Extract the [X, Y] coordinate from the center of the cell holding the provided text.  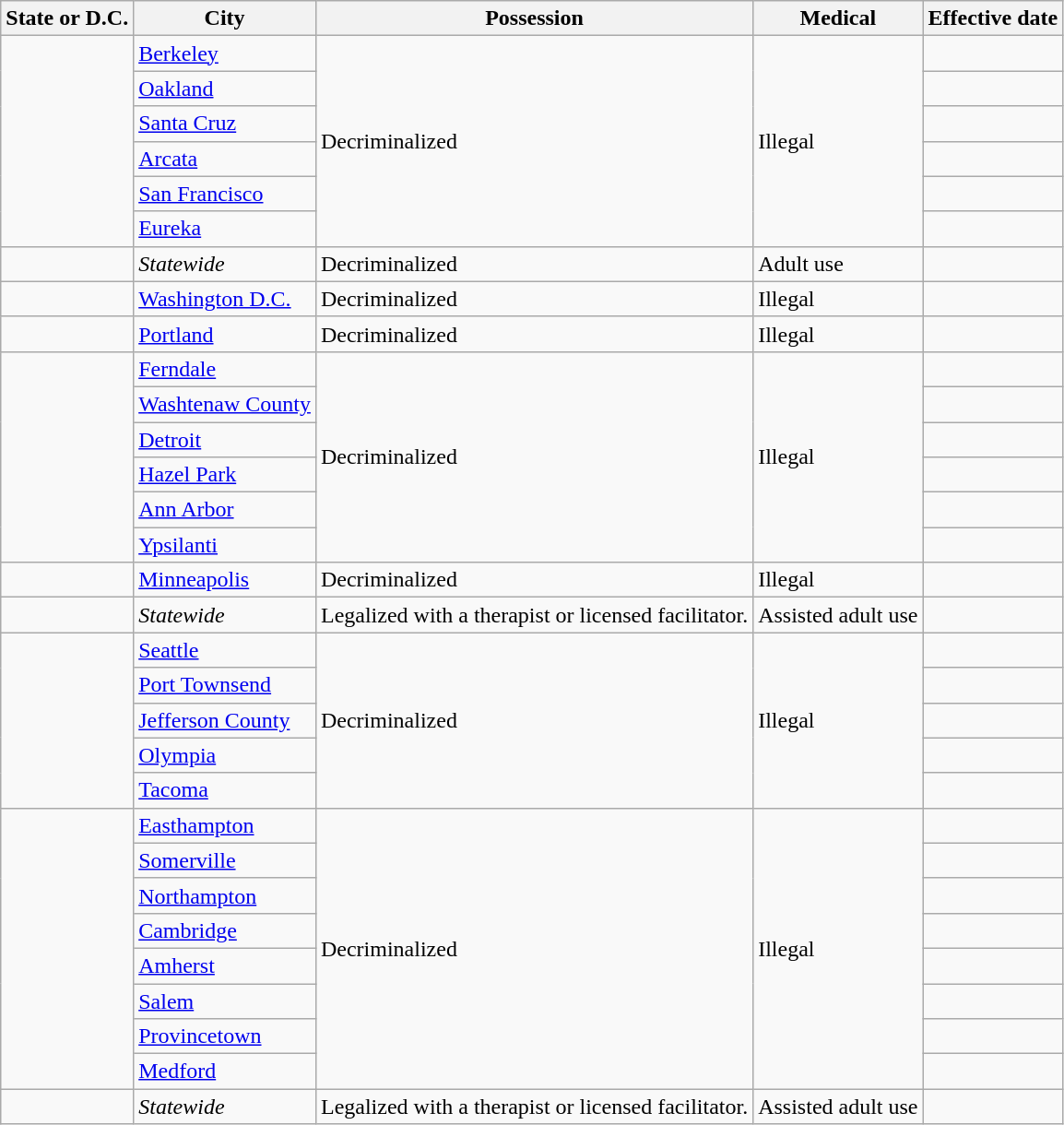
Minneapolis [225, 580]
Arcata [225, 159]
Washtenaw County [225, 404]
Easthampton [225, 825]
Medical [838, 18]
Ferndale [225, 369]
Berkeley [225, 53]
Adult use [838, 264]
Santa Cruz [225, 124]
Tacoma [225, 790]
Cambridge [225, 930]
Medford [225, 1072]
San Francisco [225, 194]
Washington D.C. [225, 299]
State or D.C. [67, 18]
Jefferson County [225, 720]
Hazel Park [225, 475]
Olympia [225, 755]
Port Townsend [225, 685]
Possession [534, 18]
Effective date [993, 18]
City [225, 18]
Seattle [225, 650]
Oakland [225, 89]
Amherst [225, 965]
Northampton [225, 895]
Provincetown [225, 1036]
Eureka [225, 229]
Somerville [225, 860]
Ypsilanti [225, 545]
Ann Arbor [225, 510]
Salem [225, 1001]
Portland [225, 334]
Detroit [225, 440]
